Return [X, Y] of the center of cell containing provided text 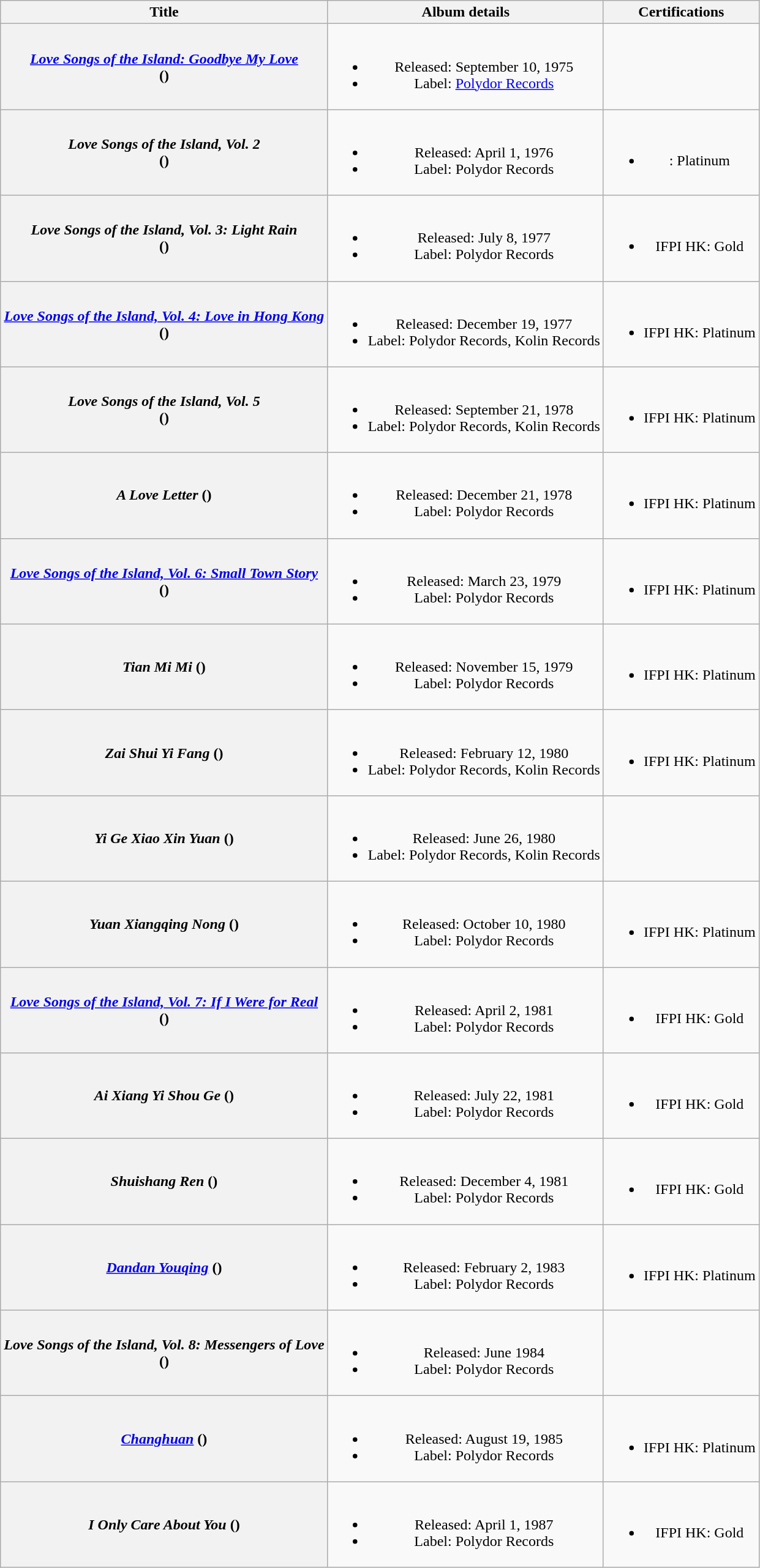
Released: April 2, 1981Label: Polydor Records [465, 1010]
Released: December 4, 1981Label: Polydor Records [465, 1182]
Changhuan () [164, 1439]
Released: March 23, 1979Label: Polydor Records [465, 581]
Love Songs of the Island: Goodbye My Love() [164, 67]
Released: June 1984Label: Polydor Records [465, 1353]
Certifications [681, 12]
Tian Mi Mi () [164, 667]
Released: February 2, 1983Label: Polydor Records [465, 1267]
Love Songs of the Island, Vol. 6: Small Town Story() [164, 581]
Love Songs of the Island, Vol. 5() [164, 410]
Love Songs of the Island, Vol. 3: Light Rain() [164, 238]
Released: July 22, 1981Label: Polydor Records [465, 1096]
Love Songs of the Island, Vol. 2() [164, 152]
Released: October 10, 1980Label: Polydor Records [465, 924]
Released: September 10, 1975Label: Polydor Records [465, 67]
Yi Ge Xiao Xin Yuan () [164, 838]
Dandan Youqing () [164, 1267]
Released: July 8, 1977Label: Polydor Records [465, 238]
Ai Xiang Yi Shou Ge () [164, 1096]
Love Songs of the Island, Vol. 8: Messengers of Love() [164, 1353]
Released: December 19, 1977Label: Polydor Records, Kolin Records [465, 324]
Love Songs of the Island, Vol. 7: If I Were for Real() [164, 1010]
Title [164, 12]
Released: September 21, 1978Label: Polydor Records, Kolin Records [465, 410]
I Only Care About You () [164, 1525]
Love Songs of the Island, Vol. 4: Love in Hong Kong() [164, 324]
Zai Shui Yi Fang () [164, 752]
Released: April 1, 1987Label: Polydor Records [465, 1525]
: Platinum [681, 152]
Album details [465, 12]
Yuan Xiangqing Nong () [164, 924]
Released: February 12, 1980Label: Polydor Records, Kolin Records [465, 752]
Released: April 1, 1976Label: Polydor Records [465, 152]
Shuishang Ren () [164, 1182]
Released: December 21, 1978Label: Polydor Records [465, 495]
Released: June 26, 1980Label: Polydor Records, Kolin Records [465, 838]
Released: November 15, 1979Label: Polydor Records [465, 667]
Released: August 19, 1985Label: Polydor Records [465, 1439]
A Love Letter () [164, 495]
